Provide the (x, y) coordinate of the cell's center where the given text is located.  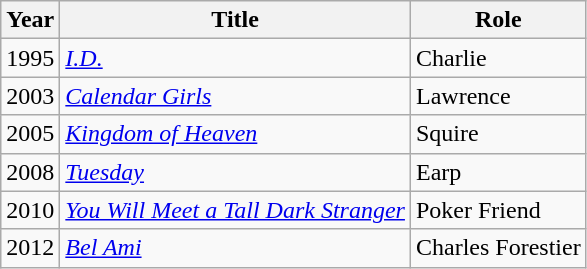
Charlie (498, 58)
Year (30, 20)
Calendar Girls (236, 96)
Charles Forestier (498, 248)
Tuesday (236, 172)
2003 (30, 96)
Bel Ami (236, 248)
Title (236, 20)
2005 (30, 134)
Earp (498, 172)
Kingdom of Heaven (236, 134)
2010 (30, 210)
Poker Friend (498, 210)
Role (498, 20)
You Will Meet a Tall Dark Stranger (236, 210)
Squire (498, 134)
2008 (30, 172)
1995 (30, 58)
2012 (30, 248)
Lawrence (498, 96)
I.D. (236, 58)
